Output the [x, y] coordinate of the center of the cell containing the given text.  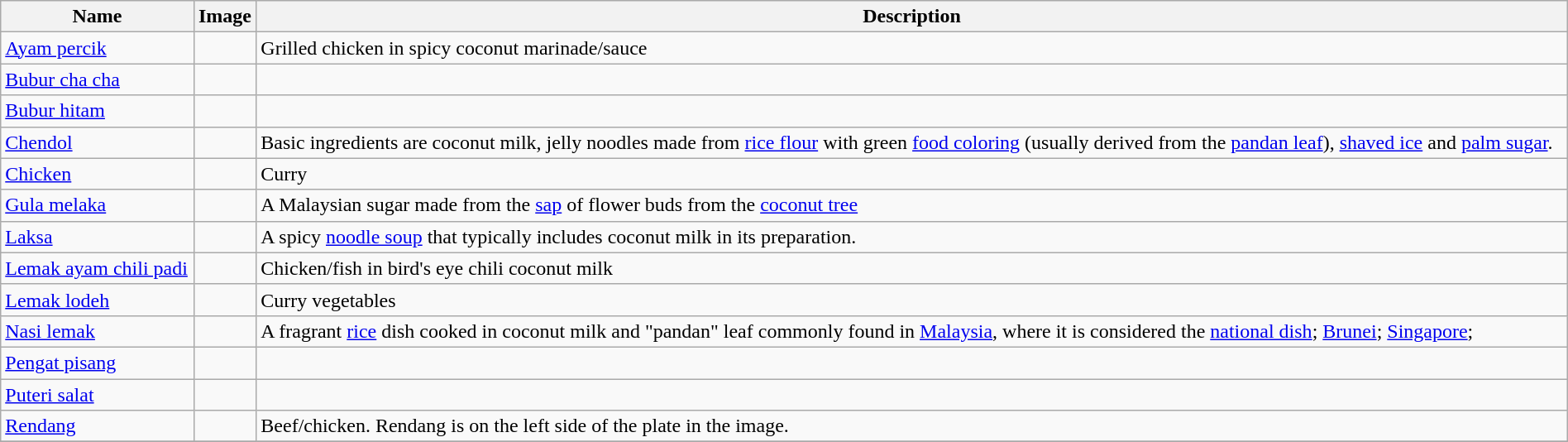
Bubur hitam [98, 111]
A Malaysian sugar made from the sap of flower buds from the coconut tree [911, 205]
Chendol [98, 142]
Name [98, 17]
Rendang [98, 426]
Curry [911, 174]
Chicken [98, 174]
Lemak ayam chili padi [98, 268]
A spicy noodle soup that typically includes coconut milk in its preparation. [911, 237]
Nasi lemak [98, 331]
Beef/chicken. Rendang is on the left side of the plate in the image. [911, 426]
Description [911, 17]
Pengat pisang [98, 363]
Grilled chicken in spicy coconut marinade/sauce [911, 48]
Laksa [98, 237]
Image [225, 17]
Ayam percik [98, 48]
Lemak lodeh [98, 300]
Puteri salat [98, 395]
Gula melaka [98, 205]
Curry vegetables [911, 300]
Chicken/fish in bird's eye chili coconut milk [911, 268]
Bubur cha cha [98, 79]
